Provide the (x, y) coordinate of the cell's center where the given text is located.  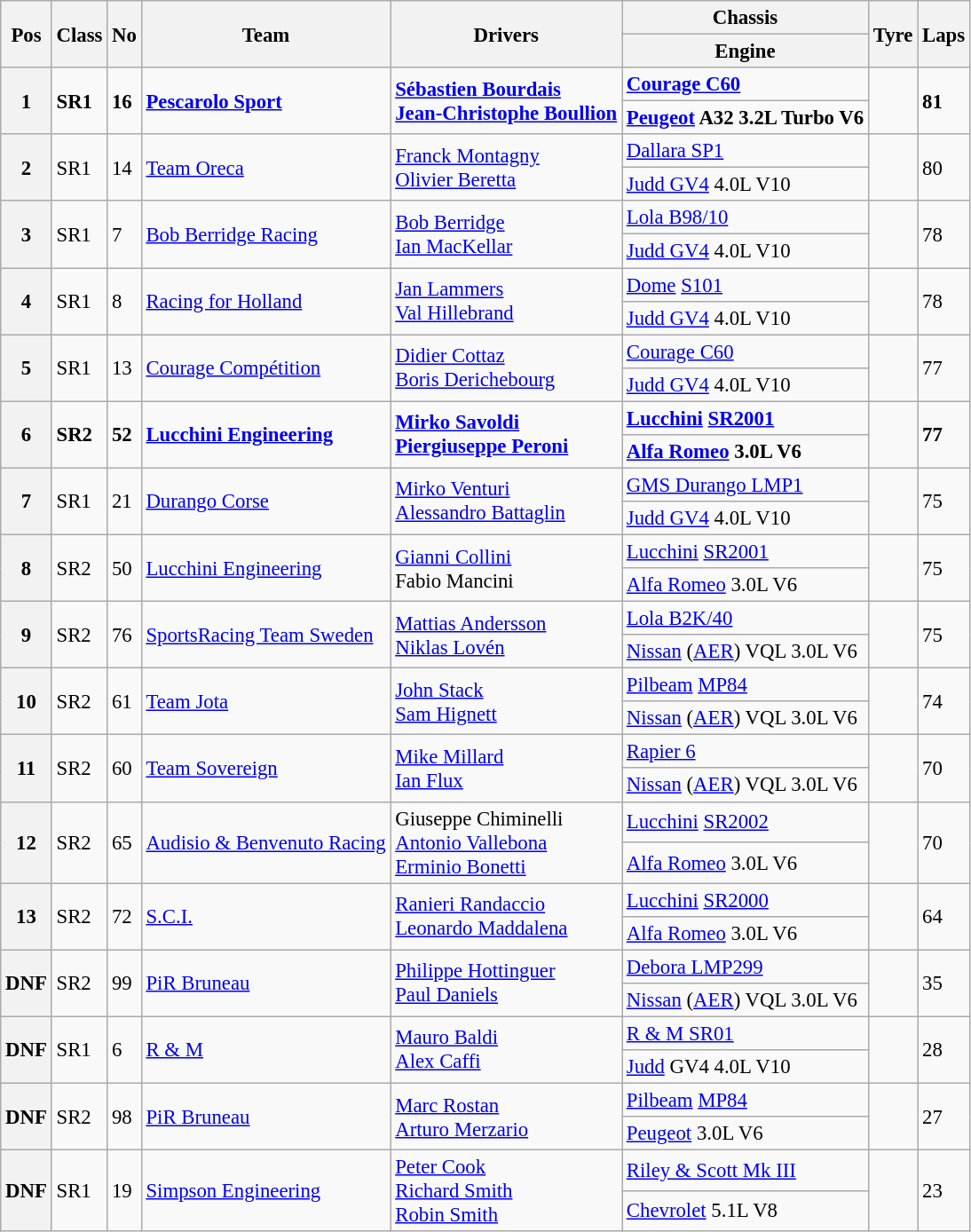
Riley & Scott Mk III (745, 1171)
Simpson Engineering (266, 1191)
Lucchini SR2002 (745, 822)
Courage Compétition (266, 367)
Bob Berridge Ian MacKellar (506, 234)
60 (124, 769)
Bob Berridge Racing (266, 234)
5 (27, 367)
GMS Durango LMP1 (745, 485)
4 (27, 302)
Jan Lammers Val Hillebrand (506, 302)
Sébastien Bourdais Jean-Christophe Boullion (506, 101)
23 (944, 1191)
Didier Cottaz Boris Derichebourg (506, 367)
21 (124, 501)
72 (124, 916)
Team Oreca (266, 167)
1 (27, 101)
Mattias Andersson Niklas Lovén (506, 636)
9 (27, 636)
Debora LMP299 (745, 967)
Laps (944, 34)
Dallara SP1 (745, 151)
Lola B98/10 (745, 217)
Chassis (745, 18)
Audisio & Benvenuto Racing (266, 842)
74 (944, 701)
R & M SR01 (745, 1033)
27 (944, 1117)
R & M (266, 1049)
Mike Millard Ian Flux (506, 769)
19 (124, 1191)
Lucchini SR2000 (745, 900)
64 (944, 916)
Mirko Savoldi Piergiuseppe Peroni (506, 435)
Rapier 6 (745, 752)
3 (27, 234)
98 (124, 1117)
Gianni Collini Fabio Mancini (506, 568)
Engine (745, 51)
S.C.I. (266, 916)
Philippe Hottinguer Paul Daniels (506, 983)
50 (124, 568)
Tyre (893, 34)
SportsRacing Team Sweden (266, 636)
99 (124, 983)
Team (266, 34)
28 (944, 1049)
Pescarolo Sport (266, 101)
Drivers (506, 34)
Peugeot A32 3.2L Turbo V6 (745, 118)
80 (944, 167)
Marc Rostan Arturo Merzario (506, 1117)
Franck Montagny Olivier Beretta (506, 167)
Mirko Venturi Alessandro Battaglin (506, 501)
Dome S101 (745, 285)
12 (27, 842)
35 (944, 983)
Chevrolet 5.1L V8 (745, 1211)
Team Sovereign (266, 769)
Pos (27, 34)
Mauro Baldi Alex Caffi (506, 1049)
Giuseppe Chiminelli Antonio Vallebona Erminio Bonetti (506, 842)
John Stack Sam Hignett (506, 701)
81 (944, 101)
Team Jota (266, 701)
Ranieri Randaccio Leonardo Maddalena (506, 916)
No (124, 34)
Durango Corse (266, 501)
16 (124, 101)
Racing for Holland (266, 302)
52 (124, 435)
11 (27, 769)
14 (124, 167)
76 (124, 636)
Peter Cook Richard Smith Robin Smith (506, 1191)
61 (124, 701)
Lola B2K/40 (745, 619)
Peugeot 3.0L V6 (745, 1133)
65 (124, 842)
10 (27, 701)
Class (80, 34)
2 (27, 167)
